Find where the given text appears and provide that cell's center as (x, y) coordinate. 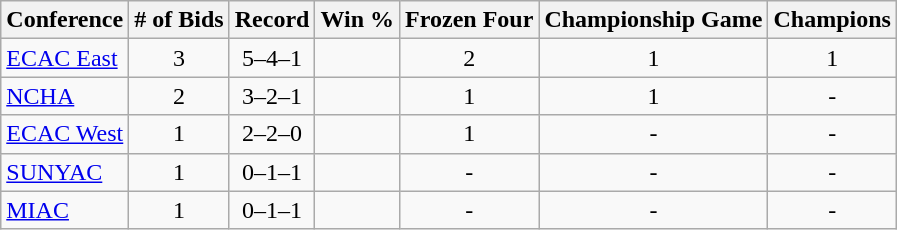
Win % (358, 20)
Conference (65, 20)
3 (179, 58)
Championship Game (654, 20)
SUNYAC (65, 172)
ECAC East (65, 58)
MIAC (65, 210)
5–4–1 (272, 58)
Record (272, 20)
Champions (832, 20)
NCHA (65, 96)
3–2–1 (272, 96)
# of Bids (179, 20)
Frozen Four (470, 20)
2–2–0 (272, 134)
ECAC West (65, 134)
